Extract the [X, Y] coordinate from the center of the cell holding the provided text.  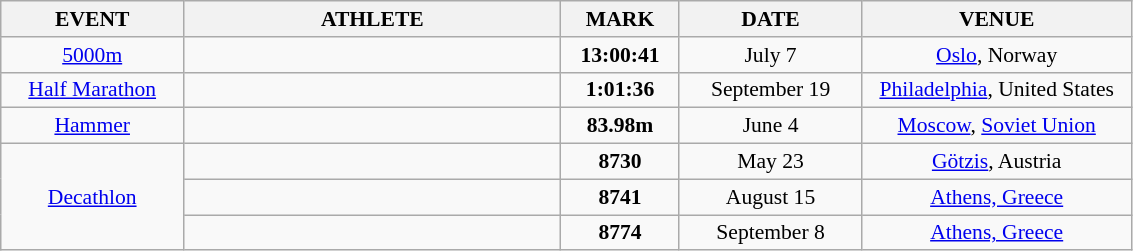
8730 [620, 162]
EVENT [92, 19]
8774 [620, 233]
July 7 [770, 55]
Hammer [92, 126]
MARK [620, 19]
Götzis, Austria [996, 162]
Philadelphia, United States [996, 90]
June 4 [770, 126]
Oslo, Norway [996, 55]
83.98m [620, 126]
August 15 [770, 197]
ATHLETE [372, 19]
8741 [620, 197]
September 19 [770, 90]
5000m [92, 55]
September 8 [770, 233]
May 23 [770, 162]
1:01:36 [620, 90]
VENUE [996, 19]
Decathlon [92, 198]
Half Marathon [92, 90]
Moscow, Soviet Union [996, 126]
DATE [770, 19]
13:00:41 [620, 55]
